Detect which cell encompasses the target text, then output its [x, y] center coordinate. 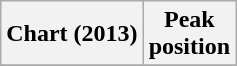
Peakposition [189, 34]
Chart (2013) [72, 34]
